Return the [X, Y] coordinate for the center point of the cell that contains the specified text.  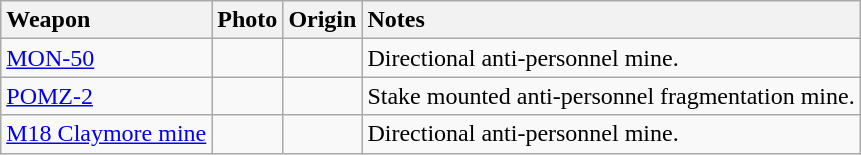
M18 Claymore mine [106, 134]
MON-50 [106, 58]
Weapon [106, 20]
POMZ-2 [106, 96]
Notes [611, 20]
Photo [248, 20]
Stake mounted anti-personnel fragmentation mine. [611, 96]
Origin [322, 20]
